Locate the cell with the specified text and output its (x, y) center coordinate. 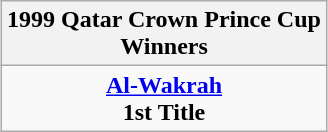
Al-Wakrah1st Title (164, 98)
1999 Qatar Crown Prince Cup Winners (164, 34)
